Extract the [X, Y] coordinate from the center of the cell holding the provided text.  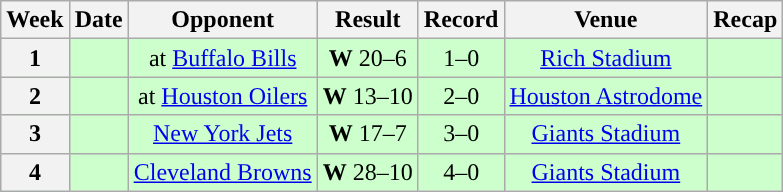
3–0 [461, 134]
W 17–7 [368, 134]
Result [368, 20]
4 [35, 172]
4–0 [461, 172]
2 [35, 96]
Rich Stadium [606, 58]
3 [35, 134]
W 20–6 [368, 58]
at Houston Oilers [222, 96]
New York Jets [222, 134]
at Buffalo Bills [222, 58]
Record [461, 20]
Houston Astrodome [606, 96]
1–0 [461, 58]
Cleveland Browns [222, 172]
Opponent [222, 20]
Venue [606, 20]
W 13–10 [368, 96]
2–0 [461, 96]
W 28–10 [368, 172]
Date [98, 20]
1 [35, 58]
Recap [746, 20]
Week [35, 20]
